Search for the cell housing the specified text and yield its [x, y] center coordinate. 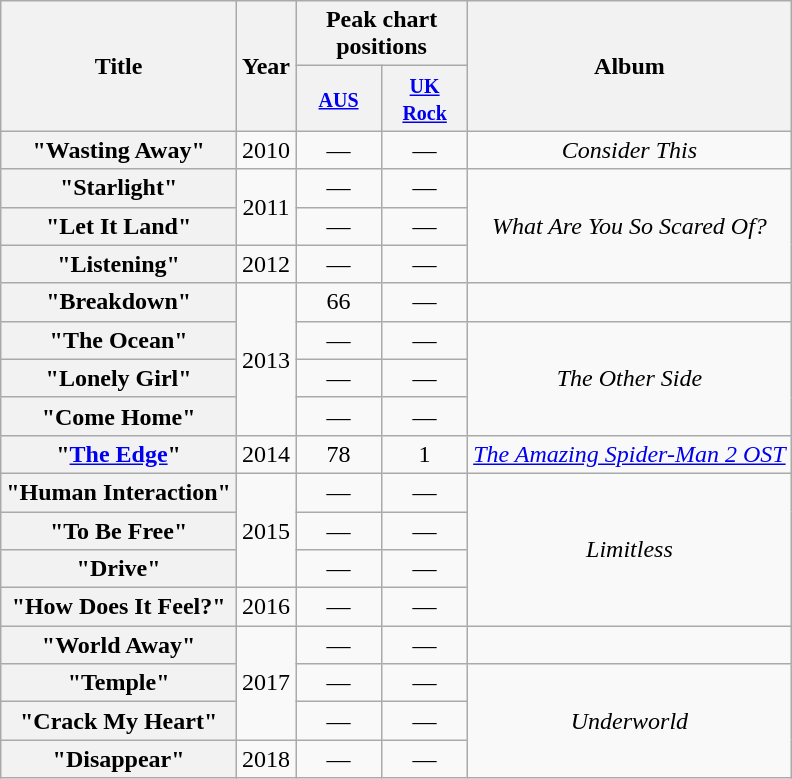
The Amazing Spider-Man 2 OST [630, 454]
"Drive" [119, 569]
"Listening" [119, 264]
"Starlight" [119, 188]
1 [425, 454]
"World Away" [119, 645]
2017 [266, 683]
2012 [266, 264]
"Wasting Away" [119, 150]
2018 [266, 759]
What Are You So Scared Of? [630, 226]
"Lonely Girl" [119, 378]
"Let It Land" [119, 226]
66 [339, 302]
The Other Side [630, 378]
Consider This [630, 150]
Title [119, 66]
Limitless [630, 549]
"Human Interaction" [119, 492]
2016 [266, 607]
"Temple" [119, 683]
2014 [266, 454]
"The Ocean" [119, 340]
2015 [266, 530]
"Breakdown" [119, 302]
"To Be Free" [119, 531]
Year [266, 66]
"How Does It Feel?" [119, 607]
Underworld [630, 721]
"Come Home" [119, 416]
AUS [339, 98]
"The Edge" [119, 454]
"Disappear" [119, 759]
2011 [266, 207]
2013 [266, 359]
Album [630, 66]
78 [339, 454]
"Crack My Heart" [119, 721]
Peak chart positions [382, 34]
2010 [266, 150]
UKRock [425, 98]
